Identify which cell holds the provided text, then report its [x, y] central coordinate. 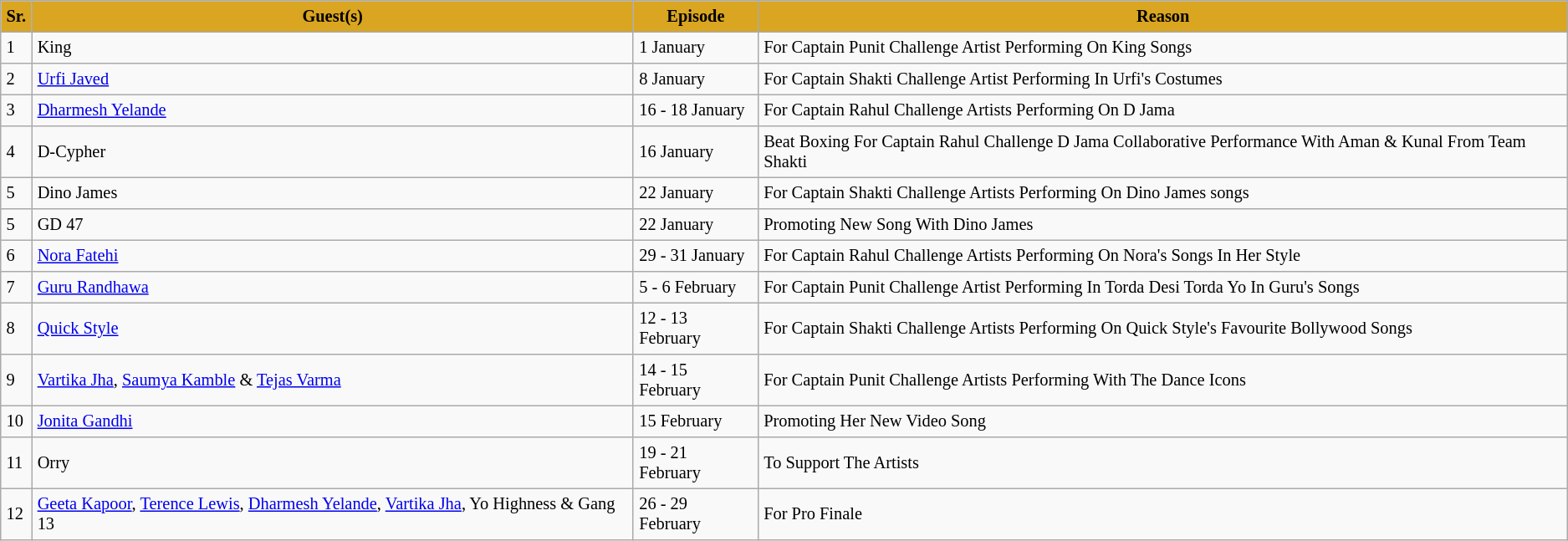
Nora Fatehi [333, 256]
26 - 29 February [696, 514]
Guru Randhawa [333, 287]
Episode [696, 16]
Reason [1162, 16]
For Captain Shakti Challenge Artist Performing In Urfi's Costumes [1162, 79]
King [333, 48]
Guest(s) [333, 16]
1 January [696, 48]
9 [17, 380]
GD 47 [333, 224]
For Captain Shakti Challenge Artists Performing On Quick Style's Favourite Bollywood Songs [1162, 329]
D-Cypher [333, 151]
Beat Boxing For Captain Rahul Challenge D Jama Collaborative Performance With Aman & Kunal From Team Shakti [1162, 151]
8 January [696, 79]
Geeta Kapoor, Terence Lewis, Dharmesh Yelande, Vartika Jha, Yo Highness & Gang 13 [333, 514]
Dino James [333, 193]
Jonita Gandhi [333, 421]
For Pro Finale [1162, 514]
Promoting New Song With Dino James [1162, 224]
19 - 21 February [696, 462]
16 January [696, 151]
Orry [333, 462]
1 [17, 48]
For Captain Punit Challenge Artists Performing With The Dance Icons [1162, 380]
14 - 15 February [696, 380]
6 [17, 256]
For Captain Rahul Challenge Artists Performing On Nora's Songs In Her Style [1162, 256]
Vartika Jha, Saumya Kamble & Tejas Varma [333, 380]
2 [17, 79]
Quick Style [333, 329]
15 February [696, 421]
5 - 6 February [696, 287]
For Captain Shakti Challenge Artists Performing On Dino James songs [1162, 193]
12 - 13 February [696, 329]
11 [17, 462]
12 [17, 514]
For Captain Rahul Challenge Artists Performing On D Jama [1162, 110]
3 [17, 110]
7 [17, 287]
Urfi Javed [333, 79]
10 [17, 421]
To Support The Artists [1162, 462]
Sr. [17, 16]
8 [17, 329]
16 - 18 January [696, 110]
Promoting Her New Video Song [1162, 421]
Dharmesh Yelande [333, 110]
4 [17, 151]
29 - 31 January [696, 256]
For Captain Punit Challenge Artist Performing On King Songs [1162, 48]
For Captain Punit Challenge Artist Performing In Torda Desi Torda Yo In Guru's Songs [1162, 287]
